Pinpoint the cell where the given text exists, returning its (X, Y) midpoint coordinate. 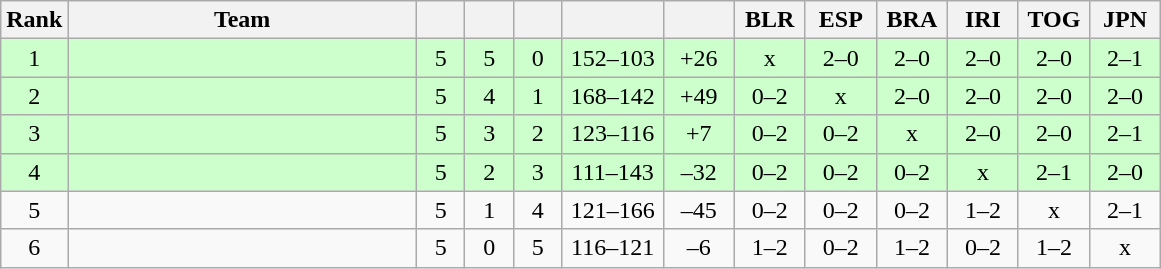
ESP (840, 20)
+49 (698, 96)
+26 (698, 58)
–6 (698, 248)
152–103 (612, 58)
121–166 (612, 210)
168–142 (612, 96)
JPN (1126, 20)
–45 (698, 210)
6 (34, 248)
IRI (982, 20)
111–143 (612, 172)
Rank (34, 20)
Team (242, 20)
+7 (698, 134)
BRA (912, 20)
TOG (1054, 20)
–32 (698, 172)
116–121 (612, 248)
123–116 (612, 134)
BLR (770, 20)
